Locate the cell with the specified text and output its [x, y] center coordinate. 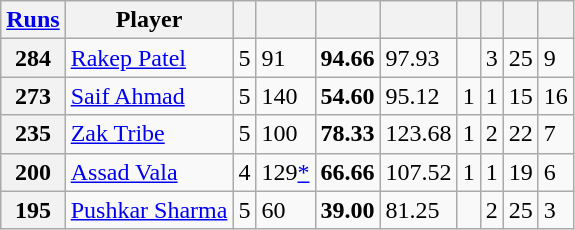
195 [33, 210]
100 [286, 134]
15 [520, 96]
16 [556, 96]
9 [556, 58]
140 [286, 96]
91 [286, 58]
200 [33, 172]
284 [33, 58]
Pushkar Sharma [149, 210]
97.93 [418, 58]
Runs [33, 20]
107.52 [418, 172]
Assad Vala [149, 172]
95.12 [418, 96]
19 [520, 172]
22 [520, 134]
123.68 [418, 134]
129* [286, 172]
6 [556, 172]
273 [33, 96]
Rakep Patel [149, 58]
81.25 [418, 210]
94.66 [348, 58]
Player [149, 20]
54.60 [348, 96]
4 [244, 172]
235 [33, 134]
Saif Ahmad [149, 96]
Zak Tribe [149, 134]
78.33 [348, 134]
7 [556, 134]
66.66 [348, 172]
60 [286, 210]
39.00 [348, 210]
